Capture the cell that displays the provided text and extract its [X, Y] central coordinate. 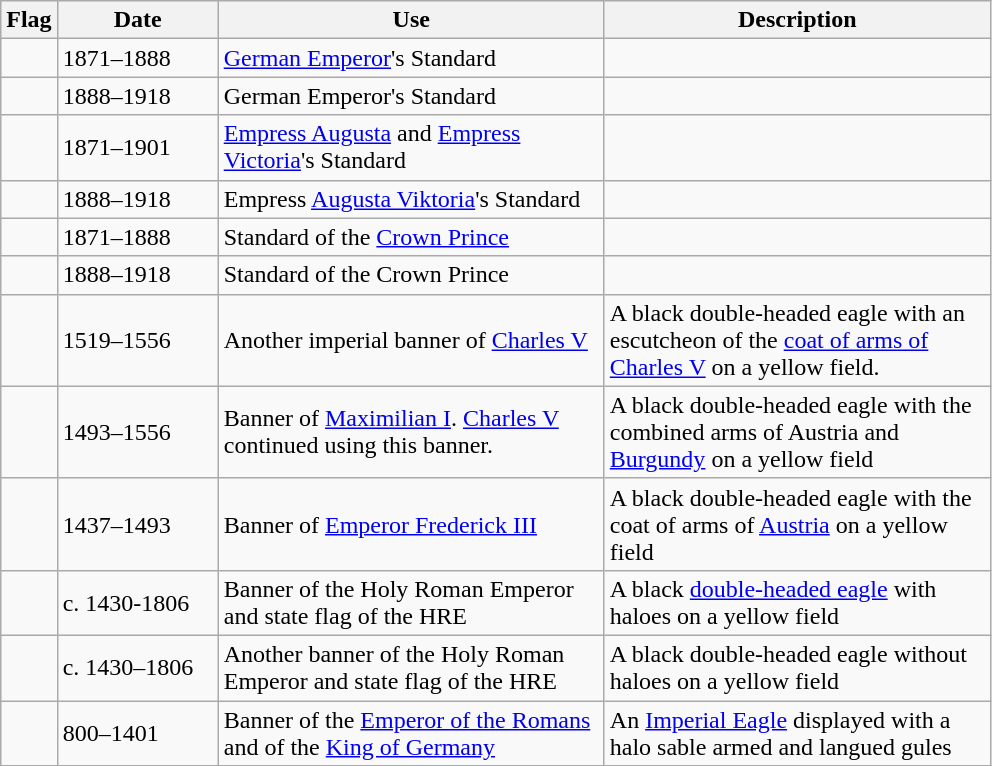
1493–1556 [138, 432]
Another banner of the Holy Roman Emperor and state flag of the HRE [411, 668]
A black double-headed eagle with the combined arms of Austria and Burgundy on a yellow field [797, 432]
A black double-headed eagle without haloes on a yellow field [797, 668]
Date [138, 20]
Another imperial banner of Charles V [411, 340]
Empress Augusta Viktoria's Standard [411, 199]
A black double-headed eagle with haloes on a yellow field [797, 602]
Flag [29, 20]
1519–1556 [138, 340]
c. 1430-1806 [138, 602]
Empress Augusta and Empress Victoria's Standard [411, 148]
Banner of Emperor Frederick III [411, 524]
Use [411, 20]
An Imperial Eagle displayed with a halo sable armed and langued gules [797, 732]
c. 1430–1806 [138, 668]
Banner of Maximilian I. Charles V continued using this banner. [411, 432]
Description [797, 20]
1437–1493 [138, 524]
800–1401 [138, 732]
A black double-headed eagle with the coat of arms of Austria on a yellow field [797, 524]
Banner of the Emperor of the Romans and of the King of Germany [411, 732]
1871–1901 [138, 148]
A black double-headed eagle with an escutcheon of the coat of arms of Charles V on a yellow field. [797, 340]
Banner of the Holy Roman Emperor and state flag of the HRE [411, 602]
